Search for the cell housing the specified text and yield its (X, Y) center coordinate. 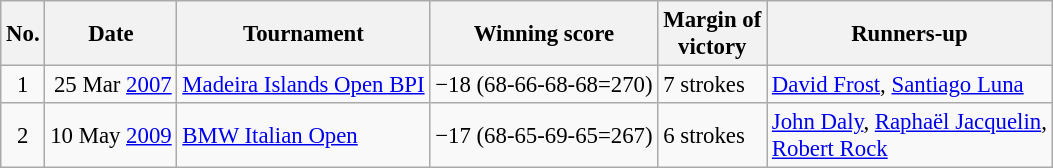
Margin ofvictory (712, 34)
2 (23, 136)
No. (23, 34)
Tournament (304, 34)
Winning score (544, 34)
10 May 2009 (111, 136)
6 strokes (712, 136)
−17 (68-65-69-65=267) (544, 136)
7 strokes (712, 85)
25 Mar 2007 (111, 85)
David Frost, Santiago Luna (910, 85)
−18 (68-66-68-68=270) (544, 85)
1 (23, 85)
John Daly, Raphaël Jacquelin, Robert Rock (910, 136)
BMW Italian Open (304, 136)
Runners-up (910, 34)
Madeira Islands Open BPI (304, 85)
Date (111, 34)
